Return the [X, Y] coordinate for the center point of the cell that contains the specified text.  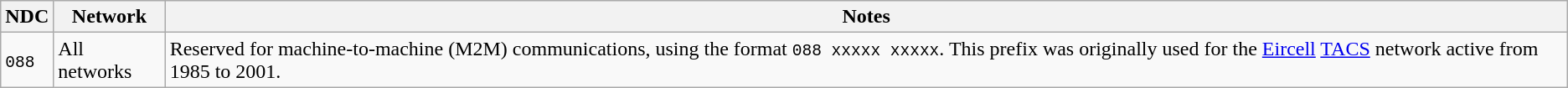
Notes [866, 17]
088 [27, 60]
NDC [27, 17]
Network [109, 17]
All networks [109, 60]
